Output the [x, y] coordinate of the center of the cell containing the given text.  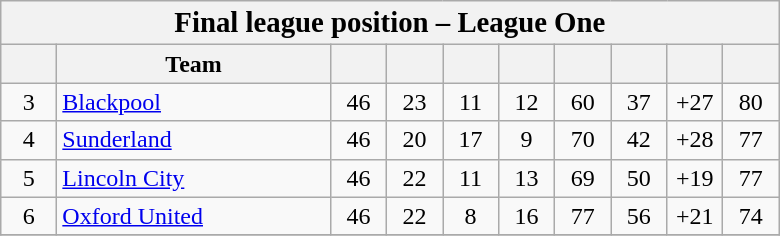
17 [470, 140]
12 [527, 102]
Final league position – League One [390, 23]
4 [29, 140]
80 [751, 102]
56 [639, 216]
16 [527, 216]
Sunderland [194, 140]
Lincoln City [194, 178]
70 [583, 140]
37 [639, 102]
8 [470, 216]
+27 [695, 102]
13 [527, 178]
Blackpool [194, 102]
23 [414, 102]
20 [414, 140]
9 [527, 140]
5 [29, 178]
6 [29, 216]
Team [194, 64]
60 [583, 102]
Oxford United [194, 216]
42 [639, 140]
3 [29, 102]
+19 [695, 178]
74 [751, 216]
+21 [695, 216]
+28 [695, 140]
50 [639, 178]
69 [583, 178]
